For the text-containing cell, return its midpoint in (X, Y) coordinate format. 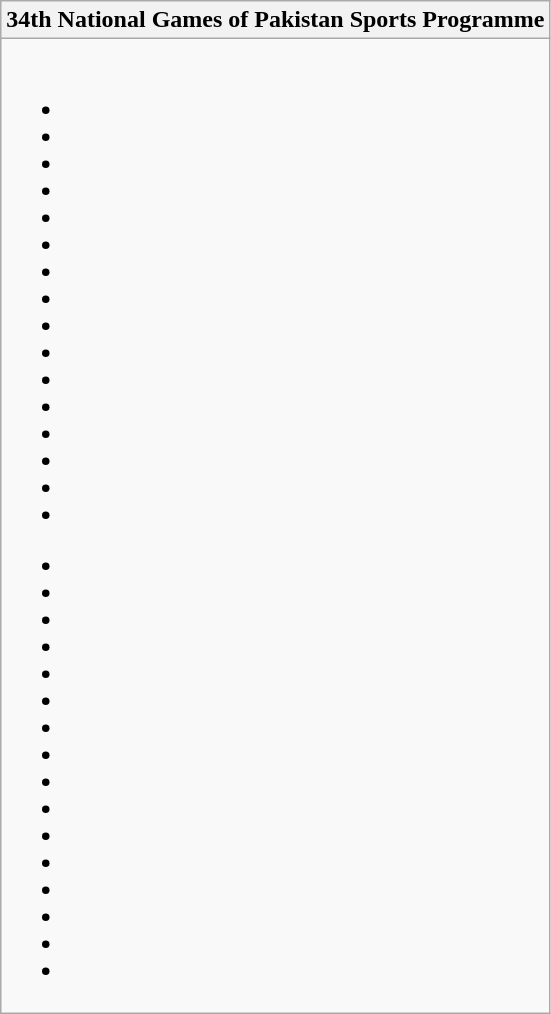
34th National Games of Pakistan Sports Programme (276, 20)
